Scan for the cell matching the given text and deliver its [x, y] coordinate at center. 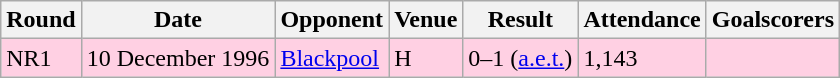
10 December 1996 [178, 58]
Attendance [642, 20]
0–1 (a.e.t.) [520, 58]
NR1 [41, 58]
Venue [426, 20]
1,143 [642, 58]
Goalscorers [772, 20]
H [426, 58]
Result [520, 20]
Opponent [332, 20]
Round [41, 20]
Blackpool [332, 58]
Date [178, 20]
